For the text-containing cell, return its midpoint in (x, y) coordinate format. 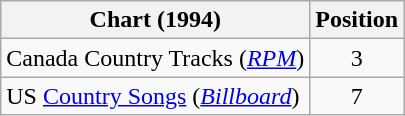
US Country Songs (Billboard) (156, 96)
Chart (1994) (156, 20)
Canada Country Tracks (RPM) (156, 58)
Position (357, 20)
7 (357, 96)
3 (357, 58)
